Find where the given text appears and provide that cell's center as (X, Y) coordinate. 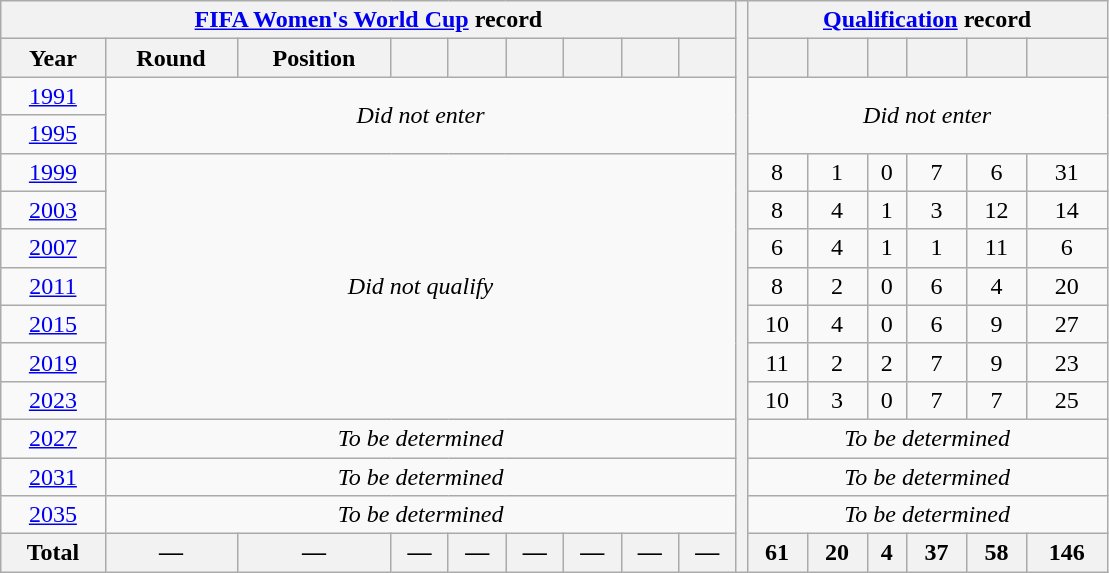
1995 (53, 134)
2015 (53, 324)
2023 (53, 400)
2019 (53, 362)
146 (1066, 553)
12 (996, 210)
2035 (53, 515)
Round (171, 58)
Position (314, 58)
37 (936, 553)
Year (53, 58)
58 (996, 553)
1991 (53, 96)
2027 (53, 438)
Total (53, 553)
2007 (53, 248)
31 (1066, 172)
Did not qualify (420, 286)
2011 (53, 286)
61 (777, 553)
2003 (53, 210)
27 (1066, 324)
1999 (53, 172)
25 (1066, 400)
FIFA Women's World Cup record (368, 20)
Qualification record (927, 20)
14 (1066, 210)
2031 (53, 477)
23 (1066, 362)
